Find where the given text appears and provide that cell's center as [x, y] coordinate. 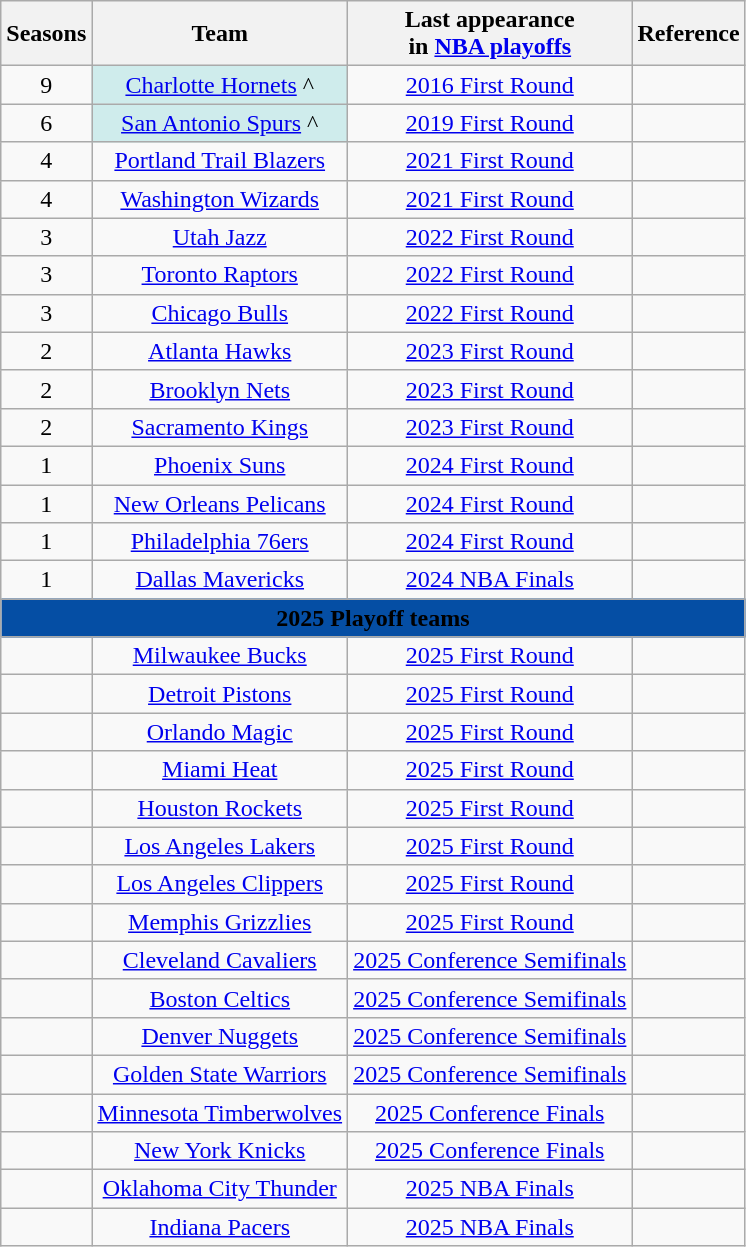
Brooklyn Nets [220, 389]
Boston Celtics [220, 998]
Utah Jazz [220, 237]
Denver Nuggets [220, 1036]
Minnesota Timberwolves [220, 1113]
Washington Wizards [220, 199]
Los Angeles Clippers [220, 884]
9 [46, 85]
2025 Playoff teams [373, 618]
Orlando Magic [220, 732]
New York Knicks [220, 1151]
Memphis Grizzlies [220, 922]
Portland Trail Blazers [220, 161]
Miami Heat [220, 770]
Milwaukee Bucks [220, 656]
Oklahoma City Thunder [220, 1189]
2016 First Round [490, 85]
Philadelphia 76ers [220, 542]
6 [46, 123]
San Antonio Spurs ^ [220, 123]
Sacramento Kings [220, 427]
Reference [688, 34]
Los Angeles Lakers [220, 846]
Seasons [46, 34]
Last appearancein NBA playoffs [490, 34]
Team [220, 34]
2024 NBA Finals [490, 580]
Phoenix Suns [220, 465]
2019 First Round [490, 123]
Toronto Raptors [220, 275]
New Orleans Pelicans [220, 503]
Atlanta Hawks [220, 351]
Indiana Pacers [220, 1227]
Golden State Warriors [220, 1074]
Dallas Mavericks [220, 580]
Detroit Pistons [220, 694]
Cleveland Cavaliers [220, 960]
Houston Rockets [220, 808]
Chicago Bulls [220, 313]
Charlotte Hornets ^ [220, 85]
